Output the [x, y] coordinate of the center of the cell containing the given text.  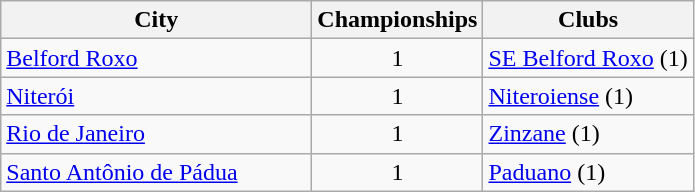
Paduano (1) [588, 172]
Rio de Janeiro [156, 134]
Zinzane (1) [588, 134]
Niterói [156, 96]
Clubs [588, 20]
Niteroiense (1) [588, 96]
Belford Roxo [156, 58]
Santo Antônio de Pádua [156, 172]
Championships [398, 20]
SE Belford Roxo (1) [588, 58]
City [156, 20]
